Extract the (x, y) coordinate from the center of the cell holding the provided text.  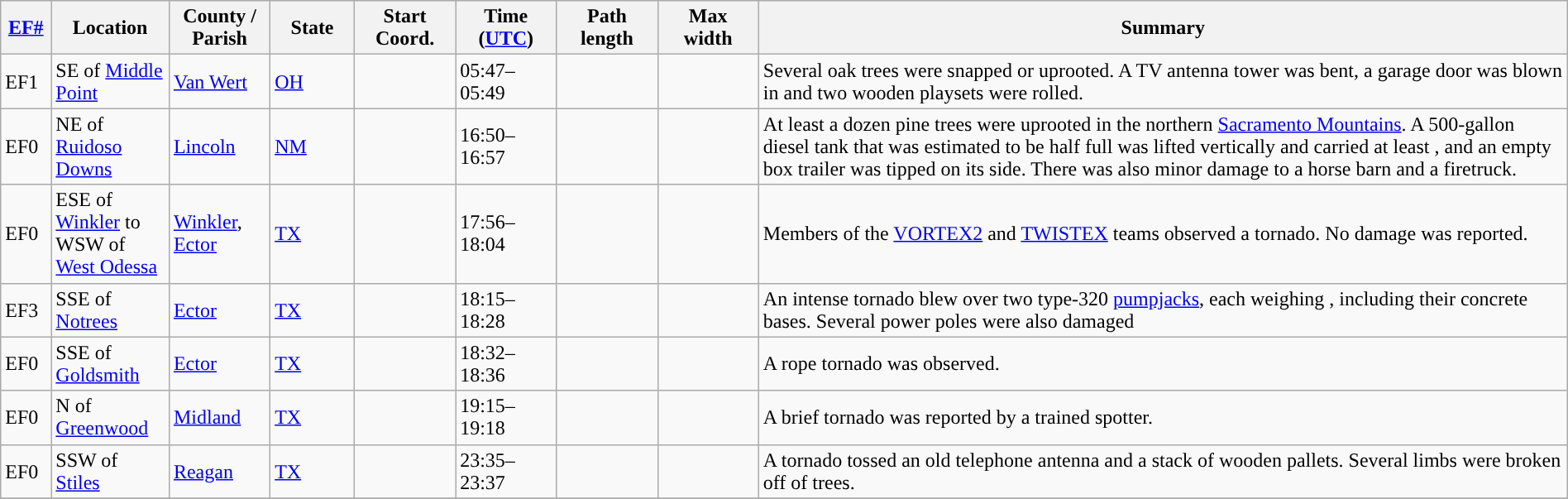
17:56–18:04 (506, 233)
SSE of Notrees (111, 309)
EF3 (26, 309)
Van Wert (219, 81)
SSE of Goldsmith (111, 364)
A tornado tossed an old telephone antenna and a stack of wooden pallets. Several limbs were broken off of trees. (1163, 472)
EF# (26, 28)
Summary (1163, 28)
19:15–19:18 (506, 417)
Winkler, Ector (219, 233)
NM (313, 146)
Path length (607, 28)
Start Coord. (404, 28)
23:35–23:37 (506, 472)
Midland (219, 417)
SSW of Stiles (111, 472)
Lincoln (219, 146)
Location (111, 28)
A brief tornado was reported by a trained spotter. (1163, 417)
County / Parish (219, 28)
18:15–18:28 (506, 309)
Reagan (219, 472)
ESE of Winkler to WSW of West Odessa (111, 233)
16:50–16:57 (506, 146)
Several oak trees were snapped or uprooted. A TV antenna tower was bent, a garage door was blown in and two wooden playsets were rolled. (1163, 81)
OH (313, 81)
18:32–18:36 (506, 364)
Max width (708, 28)
An intense tornado blew over two type-320 pumpjacks, each weighing , including their concrete bases. Several power poles were also damaged (1163, 309)
05:47–05:49 (506, 81)
Members of the VORTEX2 and TWISTEX teams observed a tornado. No damage was reported. (1163, 233)
Time (UTC) (506, 28)
NE of Ruidoso Downs (111, 146)
EF1 (26, 81)
SE of Middle Point (111, 81)
N of Greenwood (111, 417)
State (313, 28)
A rope tornado was observed. (1163, 364)
